Provide the [X, Y] coordinate of the cell's center where the given text is located.  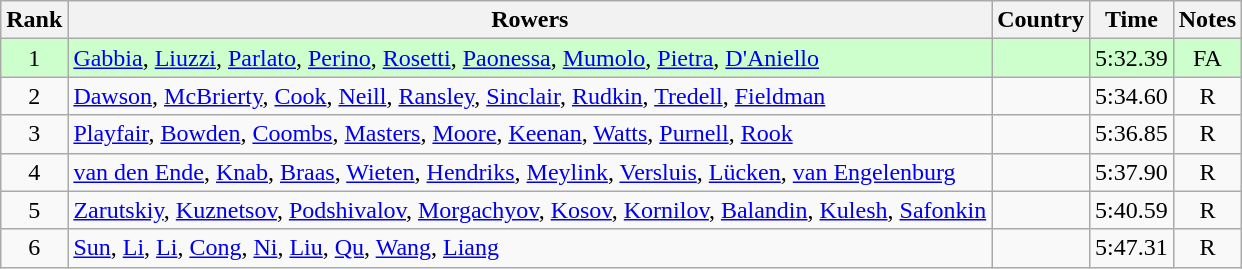
5:47.31 [1131, 248]
6 [34, 248]
Country [1041, 20]
5:34.60 [1131, 96]
Rank [34, 20]
Rowers [530, 20]
Gabbia, Liuzzi, Parlato, Perino, Rosetti, Paonessa, Mumolo, Pietra, D'Aniello [530, 58]
van den Ende, Knab, Braas, Wieten, Hendriks, Meylink, Versluis, Lücken, van Engelenburg [530, 172]
Sun, Li, Li, Cong, Ni, Liu, Qu, Wang, Liang [530, 248]
FA [1207, 58]
1 [34, 58]
Playfair, Bowden, Coombs, Masters, Moore, Keenan, Watts, Purnell, Rook [530, 134]
Notes [1207, 20]
Dawson, McBrierty, Cook, Neill, Ransley, Sinclair, Rudkin, Tredell, Fieldman [530, 96]
3 [34, 134]
5:40.59 [1131, 210]
Time [1131, 20]
4 [34, 172]
5:36.85 [1131, 134]
5:37.90 [1131, 172]
5 [34, 210]
2 [34, 96]
Zarutskiy, Kuznetsov, Podshivalov, Morgachyov, Kosov, Kornilov, Balandin, Kulesh, Safonkin [530, 210]
5:32.39 [1131, 58]
